Find where the given text appears and provide that cell's center as [x, y] coordinate. 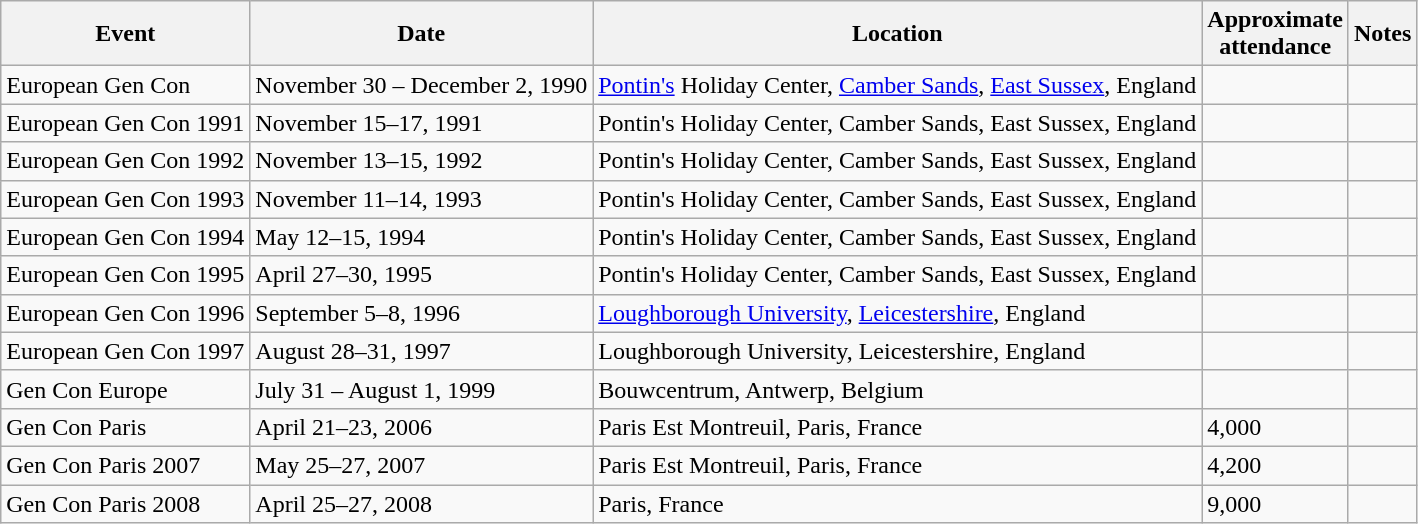
European Gen Con 1997 [126, 351]
April 27–30, 1995 [422, 275]
November 13–15, 1992 [422, 161]
August 28–31, 1997 [422, 351]
European Gen Con 1994 [126, 237]
September 5–8, 1996 [422, 313]
9,000 [1276, 503]
November 15–17, 1991 [422, 123]
Approximateattendance [1276, 34]
Notes [1382, 34]
Gen Con Paris 2007 [126, 465]
April 25–27, 2008 [422, 503]
European Gen Con 1992 [126, 161]
July 31 – August 1, 1999 [422, 389]
European Gen Con [126, 85]
Gen Con Paris [126, 427]
Event [126, 34]
4,200 [1276, 465]
May 25–27, 2007 [422, 465]
November 11–14, 1993 [422, 199]
European Gen Con 1996 [126, 313]
Bouwcentrum, Antwerp, Belgium [898, 389]
Paris, France [898, 503]
European Gen Con 1991 [126, 123]
Date [422, 34]
November 30 – December 2, 1990 [422, 85]
May 12–15, 1994 [422, 237]
Gen Con Paris 2008 [126, 503]
European Gen Con 1995 [126, 275]
April 21–23, 2006 [422, 427]
Gen Con Europe [126, 389]
Location [898, 34]
European Gen Con 1993 [126, 199]
4,000 [1276, 427]
